Locate the cell with the specified text and output its (X, Y) center coordinate. 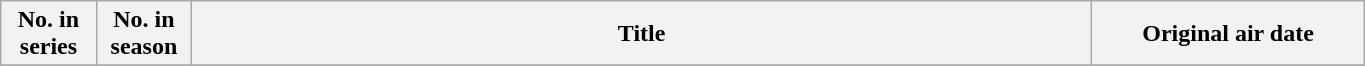
Original air date (1228, 34)
No. inseries (48, 34)
No. inseason (144, 34)
Title (642, 34)
